Identify which cell holds the provided text, then report its (x, y) central coordinate. 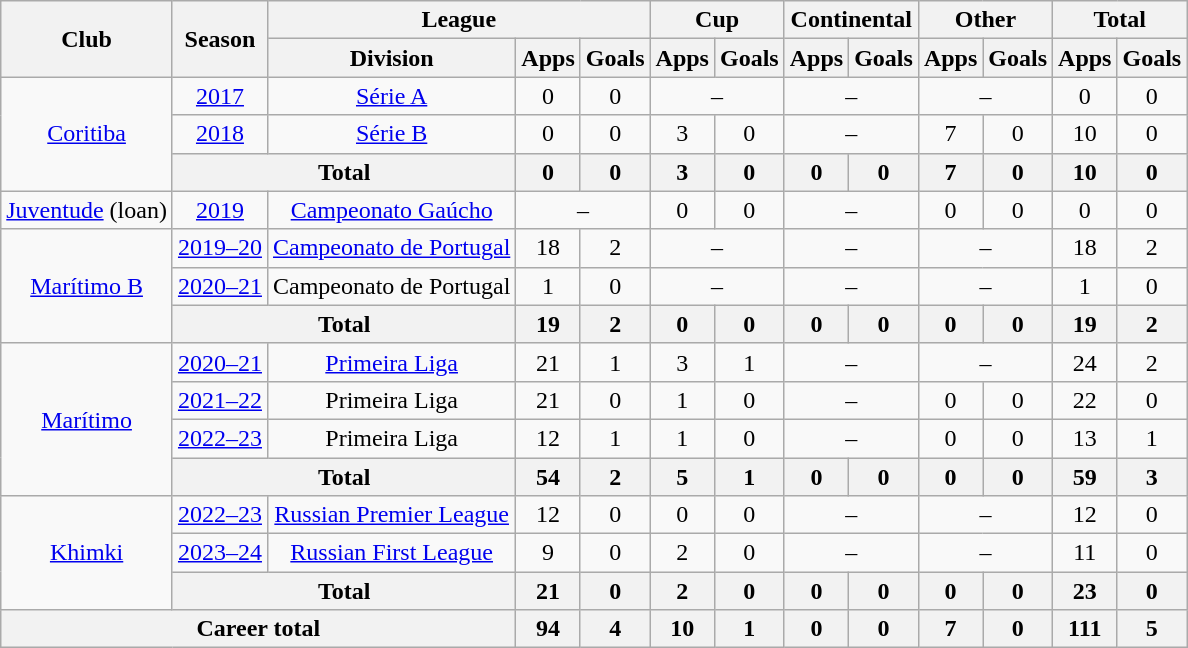
59 (1085, 477)
2021–22 (220, 400)
Season (220, 39)
111 (1085, 629)
League (458, 20)
2017 (220, 96)
22 (1085, 400)
54 (548, 477)
Division (391, 58)
Russian Premier League (391, 515)
23 (1085, 591)
Khimki (87, 553)
24 (1085, 362)
Club (87, 39)
Career total (258, 629)
94 (548, 629)
Cup (717, 20)
11 (1085, 553)
13 (1085, 438)
2018 (220, 134)
Juventude (loan) (87, 210)
Marítimo B (87, 286)
Série B (391, 134)
4 (615, 629)
Coritiba (87, 134)
Russian First League (391, 553)
2019–20 (220, 248)
Marítimo (87, 419)
Campeonato Gaúcho (391, 210)
Continental (851, 20)
Série A (391, 96)
2023–24 (220, 553)
Other (985, 20)
9 (548, 553)
2019 (220, 210)
